Find where the given text appears and provide that cell's center as [X, Y] coordinate. 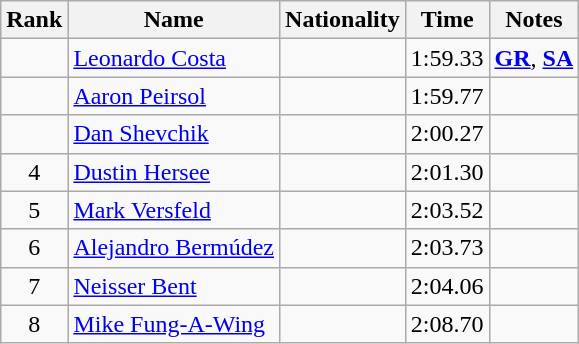
2:01.30 [447, 172]
2:08.70 [447, 324]
Leonardo Costa [174, 58]
Dan Shevchik [174, 134]
GR, SA [534, 58]
8 [34, 324]
Time [447, 20]
2:03.52 [447, 210]
7 [34, 286]
1:59.33 [447, 58]
4 [34, 172]
Name [174, 20]
Dustin Hersee [174, 172]
Aaron Peirsol [174, 96]
Mike Fung-A-Wing [174, 324]
2:04.06 [447, 286]
Neisser Bent [174, 286]
2:00.27 [447, 134]
5 [34, 210]
2:03.73 [447, 248]
Nationality [343, 20]
Notes [534, 20]
Mark Versfeld [174, 210]
1:59.77 [447, 96]
6 [34, 248]
Rank [34, 20]
Alejandro Bermúdez [174, 248]
